Pinpoint the cell where the given text exists, returning its [X, Y] midpoint coordinate. 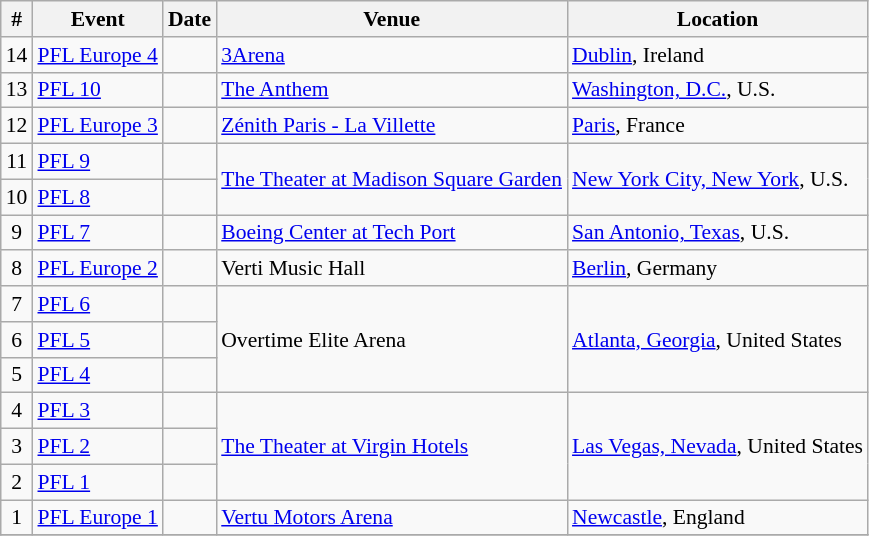
PFL 5 [97, 340]
San Antonio, Texas, U.S. [718, 233]
4 [17, 411]
PFL Europe 4 [97, 55]
# [17, 19]
The Theater at Madison Square Garden [392, 180]
PFL Europe 2 [97, 269]
PFL 9 [97, 162]
Verti Music Hall [392, 269]
Date [190, 19]
9 [17, 233]
PFL 8 [97, 197]
Vertu Motors Arena [392, 518]
8 [17, 269]
PFL 3 [97, 411]
PFL Europe 1 [97, 518]
14 [17, 55]
10 [17, 197]
The Anthem [392, 90]
PFL 7 [97, 233]
Event [97, 19]
Newcastle, England [718, 518]
12 [17, 126]
PFL 10 [97, 90]
Paris, France [718, 126]
Washington, D.C., U.S. [718, 90]
Venue [392, 19]
7 [17, 304]
5 [17, 375]
PFL 2 [97, 447]
Dublin, Ireland [718, 55]
New York City, New York, U.S. [718, 180]
PFL 4 [97, 375]
PFL 6 [97, 304]
6 [17, 340]
Atlanta, Georgia, United States [718, 340]
Location [718, 19]
11 [17, 162]
1 [17, 518]
3Arena [392, 55]
2 [17, 482]
The Theater at Virgin Hotels [392, 446]
3 [17, 447]
Berlin, Germany [718, 269]
Zénith Paris - La Villette [392, 126]
PFL Europe 3 [97, 126]
Overtime Elite Arena [392, 340]
13 [17, 90]
PFL 1 [97, 482]
Las Vegas, Nevada, United States [718, 446]
Boeing Center at Tech Port [392, 233]
